For the text-containing cell, return its midpoint in [x, y] coordinate format. 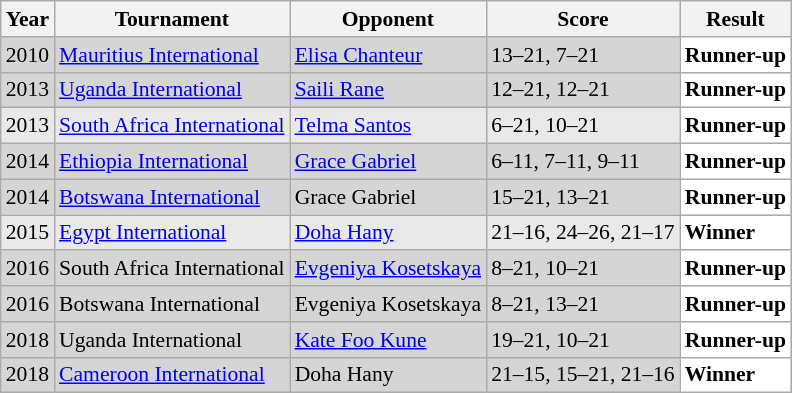
8–21, 13–21 [583, 304]
Year [28, 19]
13–21, 7–21 [583, 55]
21–16, 24–26, 21–17 [583, 233]
15–21, 13–21 [583, 197]
Cameroon International [172, 375]
6–21, 10–21 [583, 126]
Elisa Chanteur [388, 55]
Telma Santos [388, 126]
Result [736, 19]
Score [583, 19]
Kate Foo Kune [388, 340]
Ethiopia International [172, 162]
21–15, 15–21, 21–16 [583, 375]
Opponent [388, 19]
12–21, 12–21 [583, 90]
Egypt International [172, 233]
8–21, 10–21 [583, 269]
19–21, 10–21 [583, 340]
2015 [28, 233]
Saili Rane [388, 90]
Mauritius International [172, 55]
6–11, 7–11, 9–11 [583, 162]
Tournament [172, 19]
2010 [28, 55]
